Extract the [X, Y] coordinate from the center of the cell holding the provided text.  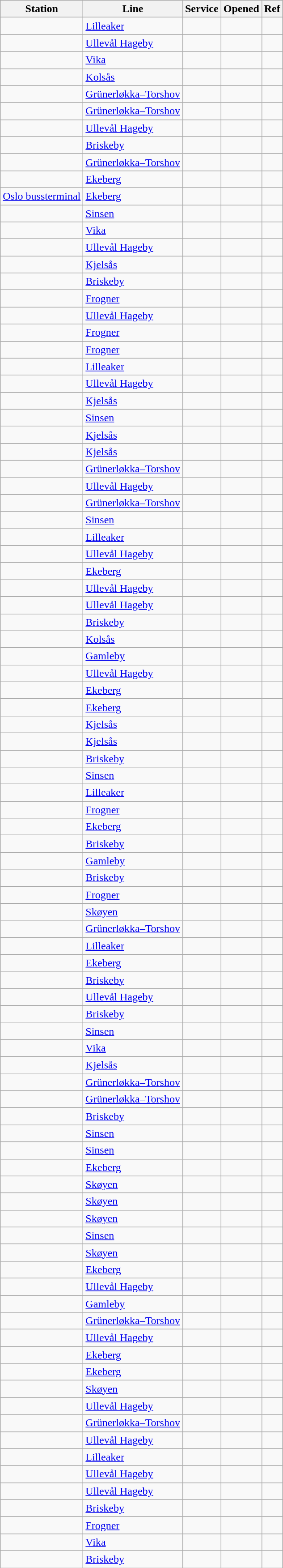
Opened [241, 9]
Station [42, 9]
Oslo bussterminal [42, 196]
Service [202, 9]
Line [133, 9]
Ref [272, 9]
